Output the (x, y) coordinate of the center of the cell containing the given text.  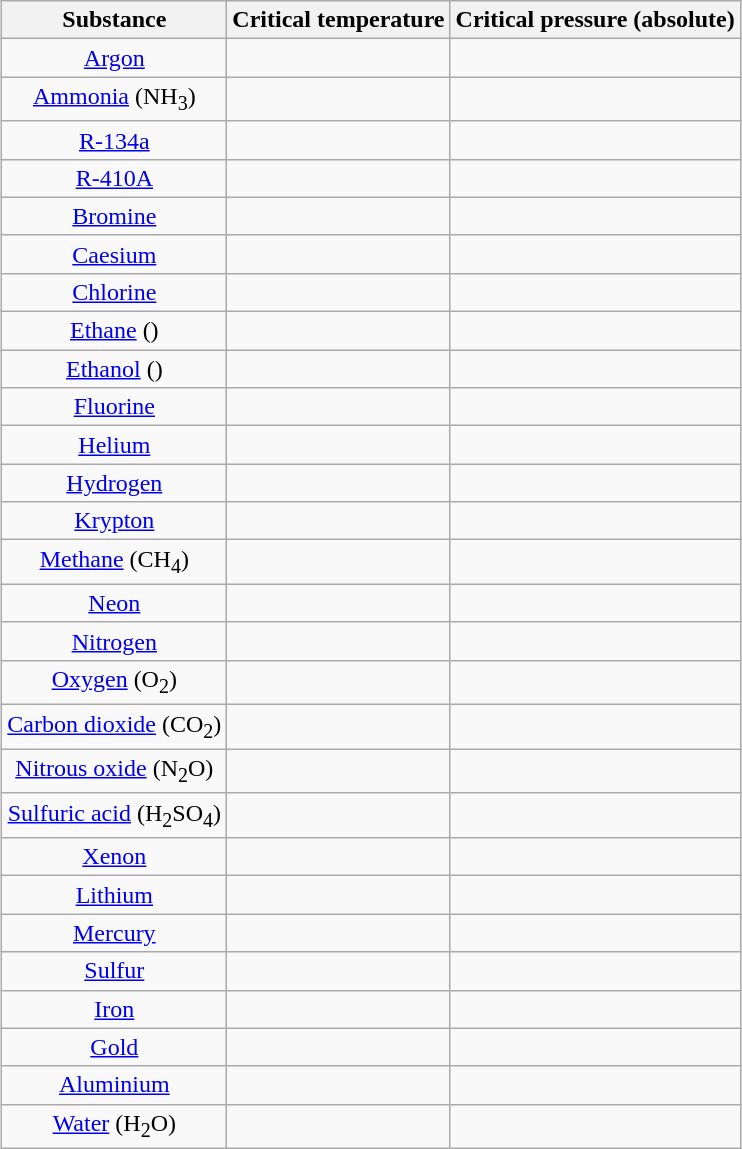
Gold (114, 1047)
Lithium (114, 895)
Chlorine (114, 292)
Neon (114, 603)
Water (H2O) (114, 1126)
Xenon (114, 857)
Hydrogen (114, 483)
Caesium (114, 254)
Aluminium (114, 1085)
Nitrous oxide (N2O) (114, 771)
Iron (114, 1009)
Critical pressure (absolute) (595, 20)
Substance (114, 20)
Fluorine (114, 407)
Ethane () (114, 331)
Oxygen (O2) (114, 682)
Nitrogen (114, 641)
Mercury (114, 933)
R-134a (114, 140)
Methane (CH4) (114, 562)
Sulfuric acid (H2SO4) (114, 815)
Sulfur (114, 971)
Argon (114, 58)
Ammonia (NH3) (114, 99)
Bromine (114, 216)
Ethanol () (114, 369)
Helium (114, 445)
Critical temperature (338, 20)
R-410A (114, 178)
Krypton (114, 521)
Carbon dioxide (CO2) (114, 727)
